Identify which cell holds the provided text, then report its [X, Y] central coordinate. 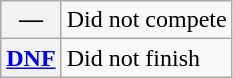
Did not finish [146, 58]
DNF [31, 58]
Did not compete [146, 20]
— [31, 20]
